Output the (x, y) coordinate of the center of the cell containing the given text.  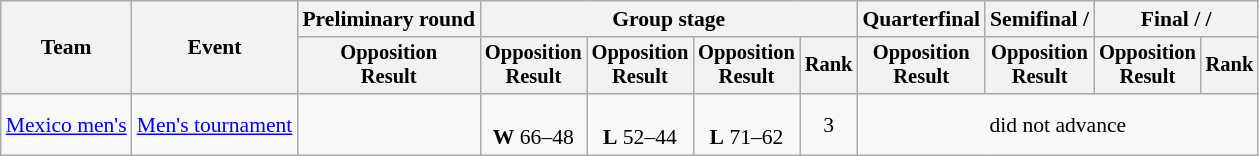
Preliminary round (388, 19)
Team (66, 48)
Men's tournament (215, 124)
L 52–44 (640, 124)
Final / / (1176, 19)
did not advance (1058, 124)
Event (215, 48)
W 66–48 (534, 124)
Group stage (668, 19)
Mexico men's (66, 124)
L 71–62 (746, 124)
Semifinal / (1040, 19)
Quarterfinal (921, 19)
3 (829, 124)
